For the text-containing cell, return its midpoint in [X, Y] coordinate format. 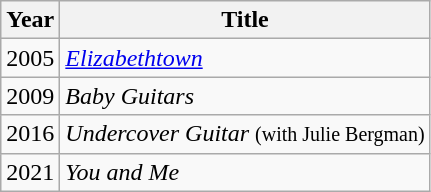
You and Me [245, 172]
2005 [30, 58]
Title [245, 20]
2021 [30, 172]
Year [30, 20]
Undercover Guitar (with Julie Bergman) [245, 134]
Elizabethtown [245, 58]
Baby Guitars [245, 96]
2009 [30, 96]
2016 [30, 134]
